Search for the cell housing the specified text and yield its [x, y] center coordinate. 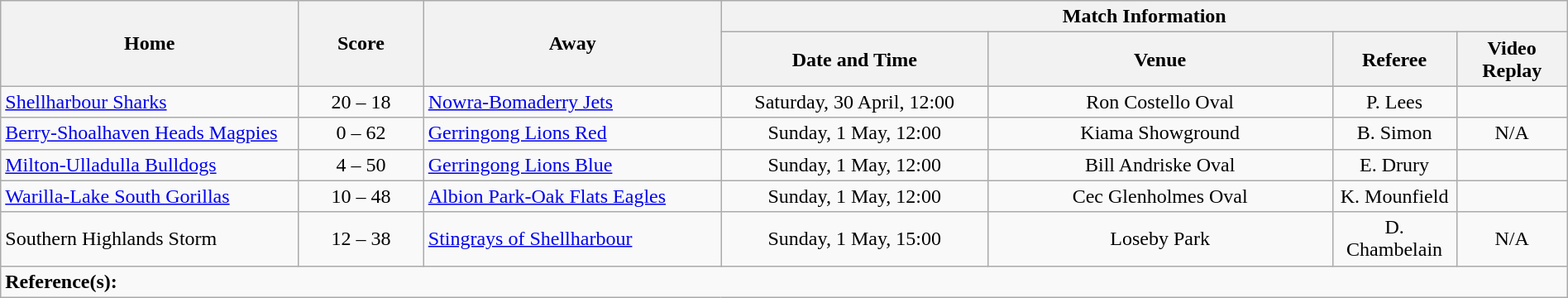
Away [572, 43]
Score [361, 43]
Gerringong Lions Blue [572, 165]
Referee [1394, 60]
P. Lees [1394, 102]
Match Information [1145, 17]
Gerringong Lions Red [572, 133]
Bill Andriske Oval [1159, 165]
4 – 50 [361, 165]
D. Chambelain [1394, 238]
Kiama Showground [1159, 133]
10 – 48 [361, 196]
Reference(s): [784, 281]
Video Replay [1512, 60]
Cec Glenholmes Oval [1159, 196]
Warilla-Lake South Gorillas [150, 196]
12 – 38 [361, 238]
20 – 18 [361, 102]
Loseby Park [1159, 238]
Stingrays of Shellharbour [572, 238]
Albion Park-Oak Flats Eagles [572, 196]
Southern Highlands Storm [150, 238]
Nowra-Bomaderry Jets [572, 102]
Saturday, 30 April, 12:00 [854, 102]
K. Mounfield [1394, 196]
Milton-Ulladulla Bulldogs [150, 165]
Venue [1159, 60]
Shellharbour Sharks [150, 102]
Date and Time [854, 60]
0 – 62 [361, 133]
Sunday, 1 May, 15:00 [854, 238]
Home [150, 43]
Berry-Shoalhaven Heads Magpies [150, 133]
Ron Costello Oval [1159, 102]
B. Simon [1394, 133]
E. Drury [1394, 165]
